Pinpoint the cell where the given text exists, returning its [X, Y] midpoint coordinate. 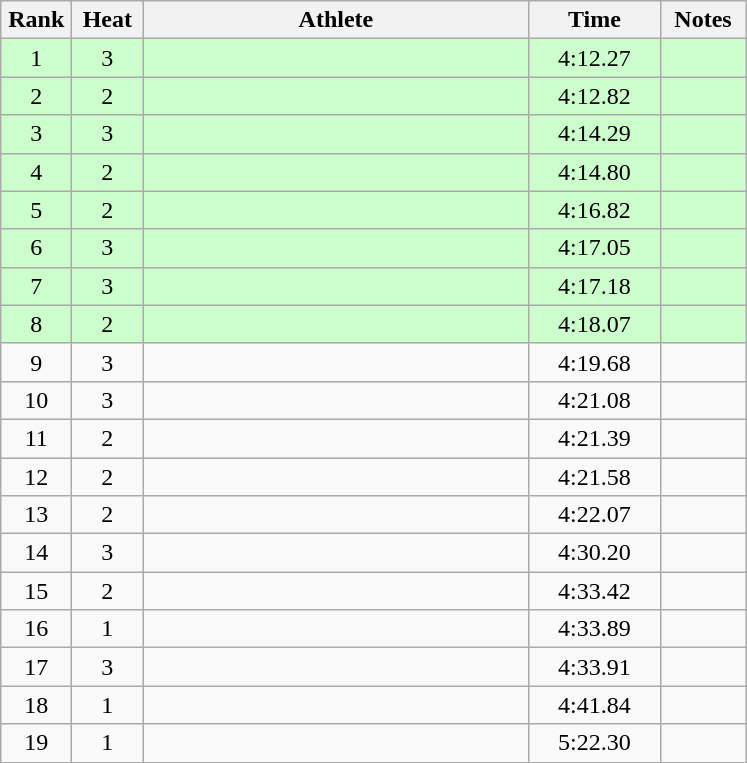
4:21.58 [594, 477]
4:21.08 [594, 400]
4:33.42 [594, 591]
4:14.29 [594, 134]
4:17.05 [594, 248]
Heat [108, 20]
4:12.27 [594, 58]
Time [594, 20]
10 [36, 400]
5:22.30 [594, 743]
4:12.82 [594, 96]
4:33.91 [594, 667]
4:16.82 [594, 210]
4:19.68 [594, 362]
Rank [36, 20]
Notes [703, 20]
4:22.07 [594, 515]
14 [36, 553]
Athlete [336, 20]
4 [36, 172]
4:18.07 [594, 324]
5 [36, 210]
17 [36, 667]
19 [36, 743]
4:21.39 [594, 438]
6 [36, 248]
11 [36, 438]
18 [36, 705]
15 [36, 591]
8 [36, 324]
9 [36, 362]
4:30.20 [594, 553]
16 [36, 629]
4:14.80 [594, 172]
4:41.84 [594, 705]
4:33.89 [594, 629]
12 [36, 477]
7 [36, 286]
4:17.18 [594, 286]
13 [36, 515]
